Find where the given text appears and provide that cell's center as (x, y) coordinate. 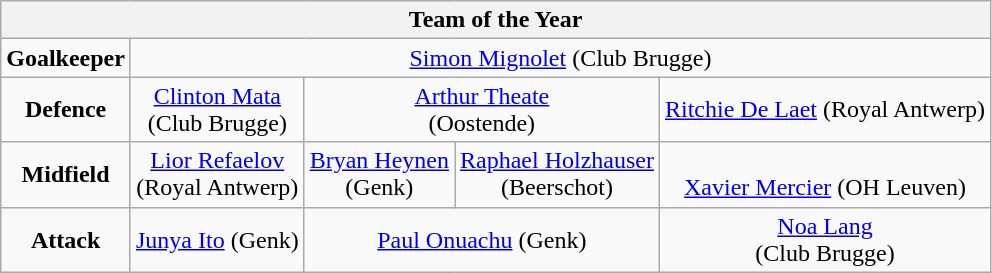
Simon Mignolet (Club Brugge) (560, 58)
Lior Refaelov(Royal Antwerp) (217, 174)
Defence (66, 110)
Paul Onuachu (Genk) (482, 240)
Team of the Year (496, 20)
Junya Ito (Genk) (217, 240)
Goalkeeper (66, 58)
Clinton Mata(Club Brugge) (217, 110)
Noa Lang(Club Brugge) (824, 240)
Xavier Mercier (OH Leuven) (824, 174)
Midfield (66, 174)
Ritchie De Laet (Royal Antwerp) (824, 110)
Bryan Heynen(Genk) (379, 174)
Raphael Holzhauser(Beerschot) (556, 174)
Arthur Theate(Oostende) (482, 110)
Attack (66, 240)
